From the cell containing the given text, extract its center point as [X, Y] coordinate. 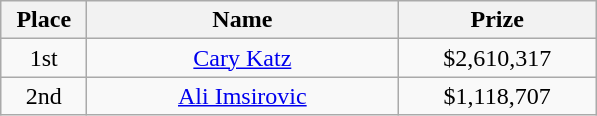
$1,118,707 [498, 96]
Place [44, 20]
Cary Katz [242, 58]
Prize [498, 20]
2nd [44, 96]
1st [44, 58]
Name [242, 20]
$2,610,317 [498, 58]
Ali Imsirovic [242, 96]
